Pinpoint the cell where the given text exists, returning its (X, Y) midpoint coordinate. 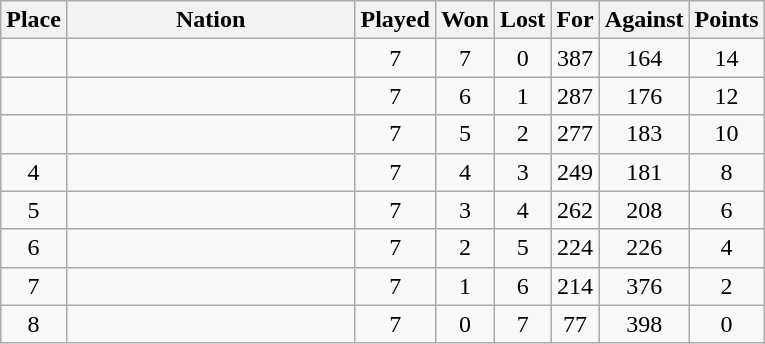
226 (644, 248)
249 (575, 172)
Won (464, 20)
12 (726, 96)
10 (726, 134)
277 (575, 134)
Played (395, 20)
Against (644, 20)
Nation (210, 20)
214 (575, 286)
262 (575, 210)
287 (575, 96)
183 (644, 134)
For (575, 20)
224 (575, 248)
164 (644, 58)
398 (644, 324)
376 (644, 286)
181 (644, 172)
176 (644, 96)
14 (726, 58)
Place (34, 20)
77 (575, 324)
Points (726, 20)
387 (575, 58)
Lost (522, 20)
208 (644, 210)
